Scan for the cell matching the given text and deliver its [x, y] coordinate at center. 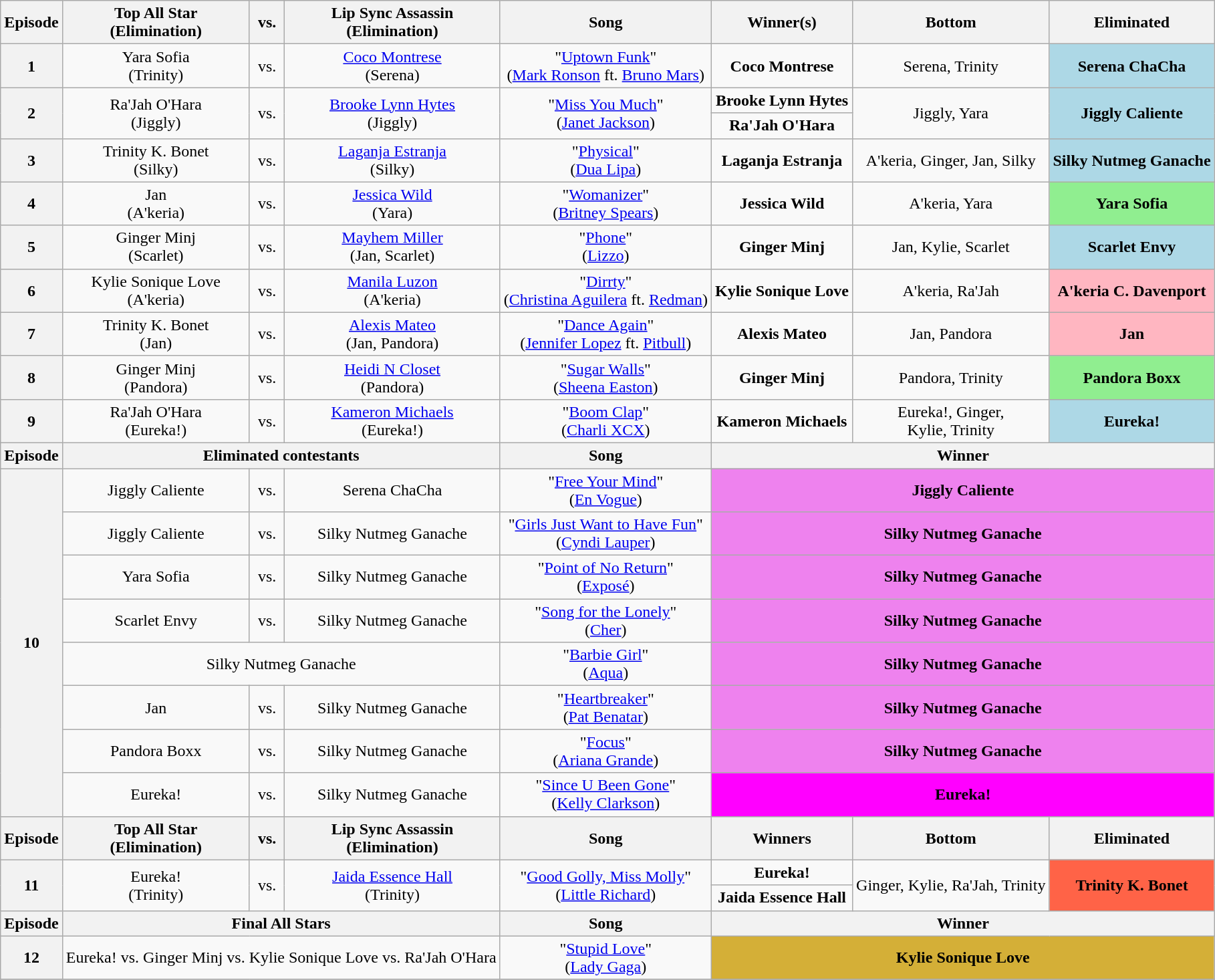
"Miss You Much"(Janet Jackson) [605, 113]
"Girls Just Want to Have Fun"(Cyndi Lauper) [605, 533]
Laganja Estranja [782, 160]
"Heartbreaker"(Pat Benatar) [605, 707]
Jan, Kylie, Scarlet [951, 247]
"Womanizer"(Britney Spears) [605, 203]
"Good Golly, Miss Molly"(Little Richard) [605, 885]
Ginger Minj(Pandora) [156, 377]
Heidi N Closet(Pandora) [392, 377]
6 [31, 290]
Trinity K. Bonet(Silky) [156, 160]
"Song for the Lonely"(Cher) [605, 620]
Yara Sofia(Trinity) [156, 66]
11 [31, 885]
Ra'Jah O'Hara(Jiggly) [156, 113]
Eureka!, Ginger,Kylie, Trinity [951, 421]
"Dirrty"(Christina Aguilera ft. Redman) [605, 290]
Brooke Lynn Hytes(Jiggly) [392, 113]
Ra'Jah O'Hara [782, 126]
Mayhem Miller(Jan, Scarlet) [392, 247]
A'keria, Yara [951, 203]
Alexis Mateo(Jan, Pandora) [392, 334]
Jessica Wild [782, 203]
Jessica Wild(Yara) [392, 203]
Jaida Essence Hall [782, 898]
"Since U Been Gone"(Kelly Clarkson) [605, 794]
Coco Montrese [782, 66]
Kylie Sonique Love(A'keria) [156, 290]
Coco Montrese(Serena) [392, 66]
Jan(A'keria) [156, 203]
Ra'Jah O'Hara(Eureka!) [156, 421]
10 [31, 642]
7 [31, 334]
"Sugar Walls"(Sheena Easton) [605, 377]
Jaida Essence Hall(Trinity) [392, 885]
Alexis Mateo [782, 334]
Jan, Pandora [951, 334]
"Uptown Funk"(Mark Ronson ft. Bruno Mars) [605, 66]
1 [31, 66]
A'keria, Ra'Jah [951, 290]
Ginger Minj(Scarlet) [156, 247]
Kameron Michaels [782, 421]
Pandora, Trinity [951, 377]
Winners [782, 838]
9 [31, 421]
Eureka! vs. Ginger Minj vs. Kylie Sonique Love vs. Ra'Jah O'Hara [281, 957]
5 [31, 247]
Laganja Estranja(Silky) [392, 160]
"Free Your Mind"(En Vogue) [605, 489]
8 [31, 377]
"Physical"(Dua Lipa) [605, 160]
Kameron Michaels(Eureka!) [392, 421]
Eliminated contestants [281, 455]
"Boom Clap"(Charli XCX) [605, 421]
Trinity K. Bonet [1132, 885]
Final All Stars [281, 923]
"Dance Again"(Jennifer Lopez ft. Pitbull) [605, 334]
"Point of No Return"(Exposé) [605, 578]
4 [31, 203]
Eureka!(Trinity) [156, 885]
Trinity K. Bonet(Jan) [156, 334]
3 [31, 160]
Ginger, Kylie, Ra'Jah, Trinity [951, 885]
2 [31, 113]
12 [31, 957]
"Stupid Love"(Lady Gaga) [605, 957]
"Phone"(Lizzo) [605, 247]
A'keria C. Davenport [1132, 290]
Serena, Trinity [951, 66]
"Focus"(Ariana Grande) [605, 751]
Brooke Lynn Hytes [782, 100]
A'keria, Ginger, Jan, Silky [951, 160]
Winner(s) [782, 23]
Manila Luzon(A'keria) [392, 290]
"Barbie Girl"(Aqua) [605, 664]
Jiggly, Yara [951, 113]
